Return [x, y] of the center of cell containing provided text 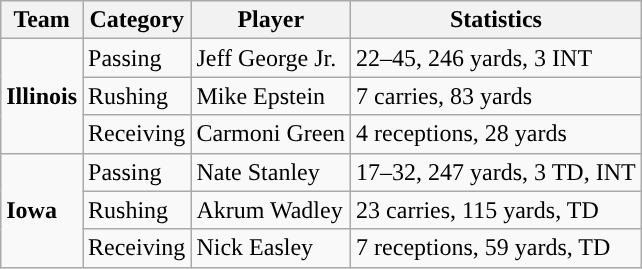
Jeff George Jr. [271, 58]
7 carries, 83 yards [496, 96]
17–32, 247 yards, 3 TD, INT [496, 172]
7 receptions, 59 yards, TD [496, 248]
4 receptions, 28 yards [496, 134]
Carmoni Green [271, 134]
Nate Stanley [271, 172]
23 carries, 115 yards, TD [496, 210]
Akrum Wadley [271, 210]
Iowa [42, 210]
Illinois [42, 96]
Player [271, 20]
Nick Easley [271, 248]
Category [137, 20]
Statistics [496, 20]
Team [42, 20]
Mike Epstein [271, 96]
22–45, 246 yards, 3 INT [496, 58]
